Return the (x, y) coordinate for the center point of the cell that contains the specified text.  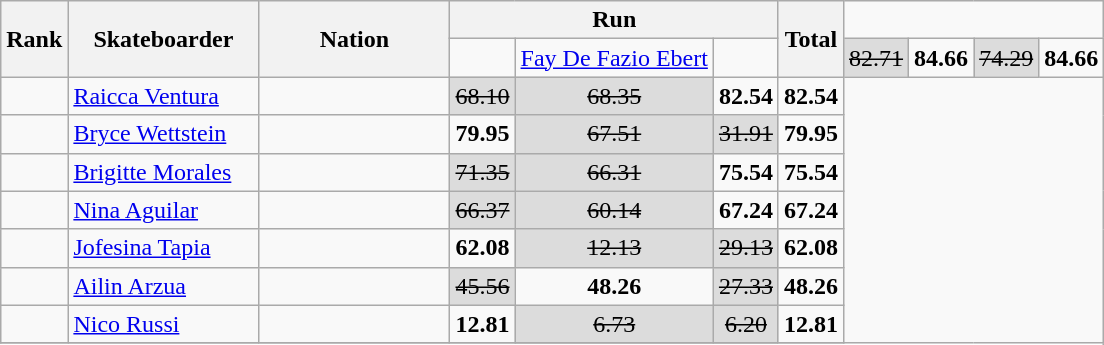
Bryce Wettstein (164, 134)
Skateboarder (164, 39)
6.73 (614, 324)
12.13 (614, 248)
Run (614, 20)
Fay De Fazio Ebert (614, 58)
74.29 (1006, 58)
29.13 (746, 248)
68.10 (482, 96)
Jofesina Tapia (164, 248)
Total (810, 39)
45.56 (482, 286)
27.33 (746, 286)
6.20 (746, 324)
82.71 (876, 58)
66.37 (482, 210)
Brigitte Morales (164, 172)
68.35 (614, 96)
60.14 (614, 210)
31.91 (746, 134)
67.51 (614, 134)
Ailin Arzua (164, 286)
Raicca Ventura (164, 96)
66.31 (614, 172)
Nation (354, 39)
Nico Russi (164, 324)
Rank (34, 39)
Nina Aguilar (164, 210)
71.35 (482, 172)
